Identify which cell holds the provided text, then report its (X, Y) central coordinate. 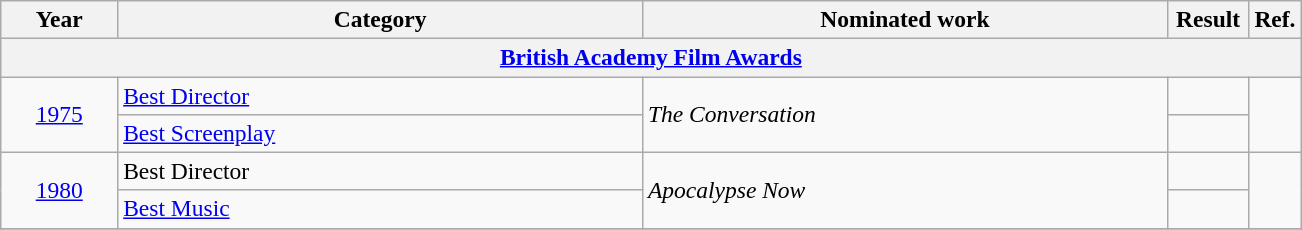
Year (60, 19)
1980 (60, 190)
Result (1208, 19)
Best Music (380, 209)
Ref. (1275, 19)
Apocalypse Now (906, 190)
British Academy Film Awards (651, 57)
Nominated work (906, 19)
1975 (60, 114)
Category (380, 19)
Best Screenplay (380, 133)
The Conversation (906, 114)
